Return the (x, y) coordinate for the center point of the cell that contains the specified text.  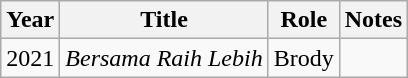
Notes (373, 20)
Title (164, 20)
Role (304, 20)
2021 (30, 58)
Brody (304, 58)
Year (30, 20)
Bersama Raih Lebih (164, 58)
